Output the (x, y) coordinate of the center of the cell containing the given text.  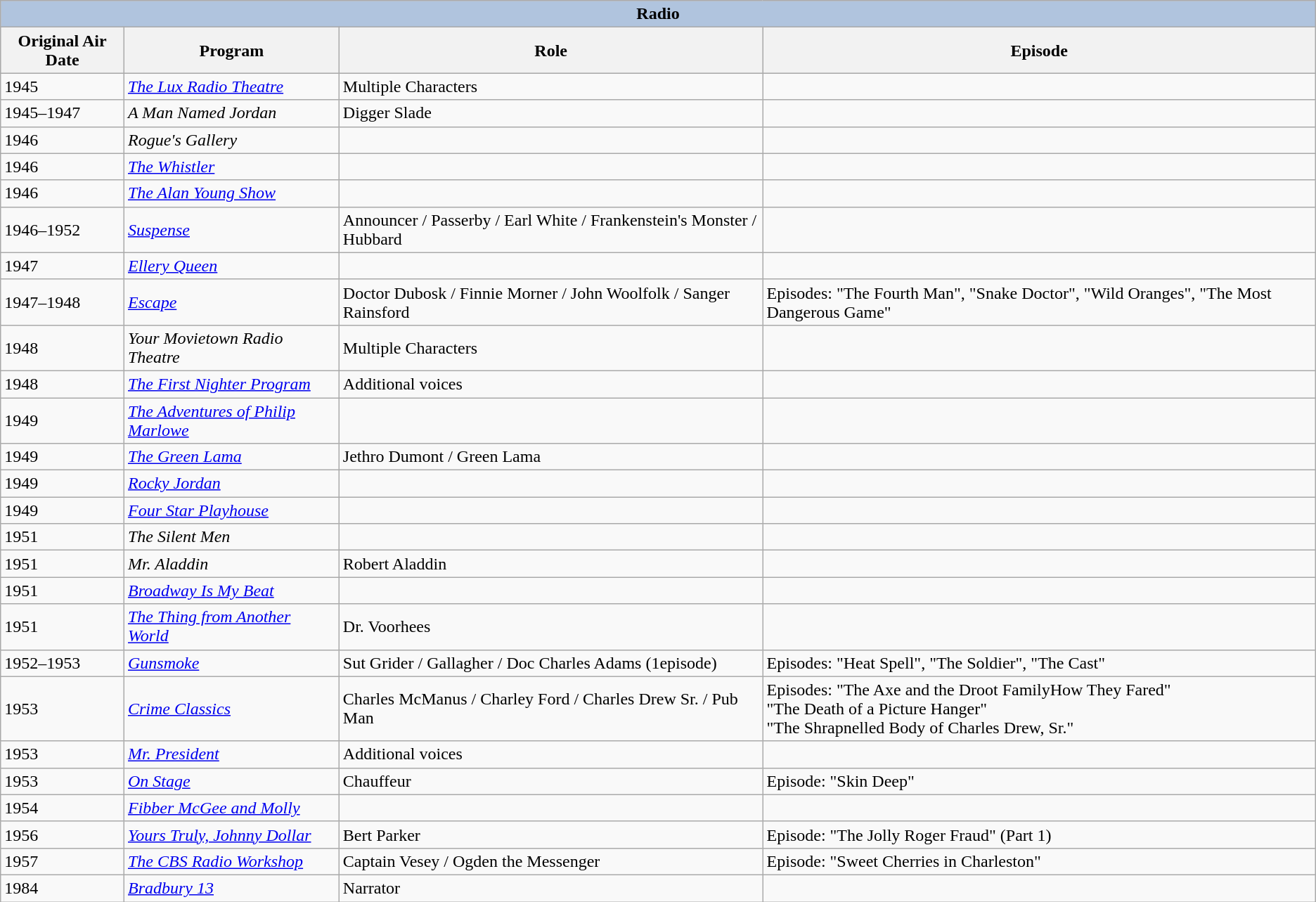
Bert Parker (551, 835)
Broadway Is My Beat (231, 591)
The Green Lama (231, 457)
1957 (63, 861)
Crime Classics (231, 709)
Episodes: "Heat Spell", "The Soldier", "The Cast" (1039, 663)
The Thing from Another World (231, 627)
Episode: "The Jolly Roger Fraud" (Part 1) (1039, 835)
The Adventures of Philip Marlowe (231, 420)
Sut Grider / Gallagher / Doc Charles Adams (1episode) (551, 663)
Doctor Dubosk / Finnie Morner / John Woolfolk / Sanger Rainsford (551, 302)
Mr. Aladdin (231, 564)
1984 (63, 888)
Rocky Jordan (231, 484)
Four Star Playhouse (231, 510)
1952–1953 (63, 663)
Yours Truly, Johnny Dollar (231, 835)
Bradbury 13 (231, 888)
Robert Aladdin (551, 564)
1947–1948 (63, 302)
Digger Slade (551, 113)
Ellery Queen (231, 266)
Gunsmoke (231, 663)
Episodes: "The Fourth Man", "Snake Doctor", "Wild Oranges", "The Most Dangerous Game" (1039, 302)
Fibber McGee and Molly (231, 808)
Episode: "Skin Deep" (1039, 781)
Announcer / Passerby / Earl White / Frankenstein's Monster / Hubbard (551, 229)
1956 (63, 835)
Chauffeur (551, 781)
A Man Named Jordan (231, 113)
Narrator (551, 888)
1945 (63, 86)
Charles McManus / Charley Ford / Charles Drew Sr. / Pub Man (551, 709)
The Alan Young Show (231, 193)
Suspense (231, 229)
The First Nighter Program (231, 384)
Captain Vesey / Ogden the Messenger (551, 861)
Your Movietown Radio Theatre (231, 347)
Program (231, 51)
Role (551, 51)
The Silent Men (231, 537)
Mr. President (231, 754)
Radio (658, 14)
On Stage (231, 781)
Original Air Date (63, 51)
1947 (63, 266)
1946–1952 (63, 229)
Episode: "Sweet Cherries in Charleston" (1039, 861)
Escape (231, 302)
Jethro Dumont / Green Lama (551, 457)
The CBS Radio Workshop (231, 861)
1954 (63, 808)
Rogue's Gallery (231, 140)
The Lux Radio Theatre (231, 86)
Dr. Voorhees (551, 627)
Episodes: "The Axe and the Droot FamilyHow They Fared""The Death of a Picture Hanger""The Shrapnelled Body of Charles Drew, Sr." (1039, 709)
1945–1947 (63, 113)
The Whistler (231, 167)
Episode (1039, 51)
